Locate the cell with the specified text and output its (x, y) center coordinate. 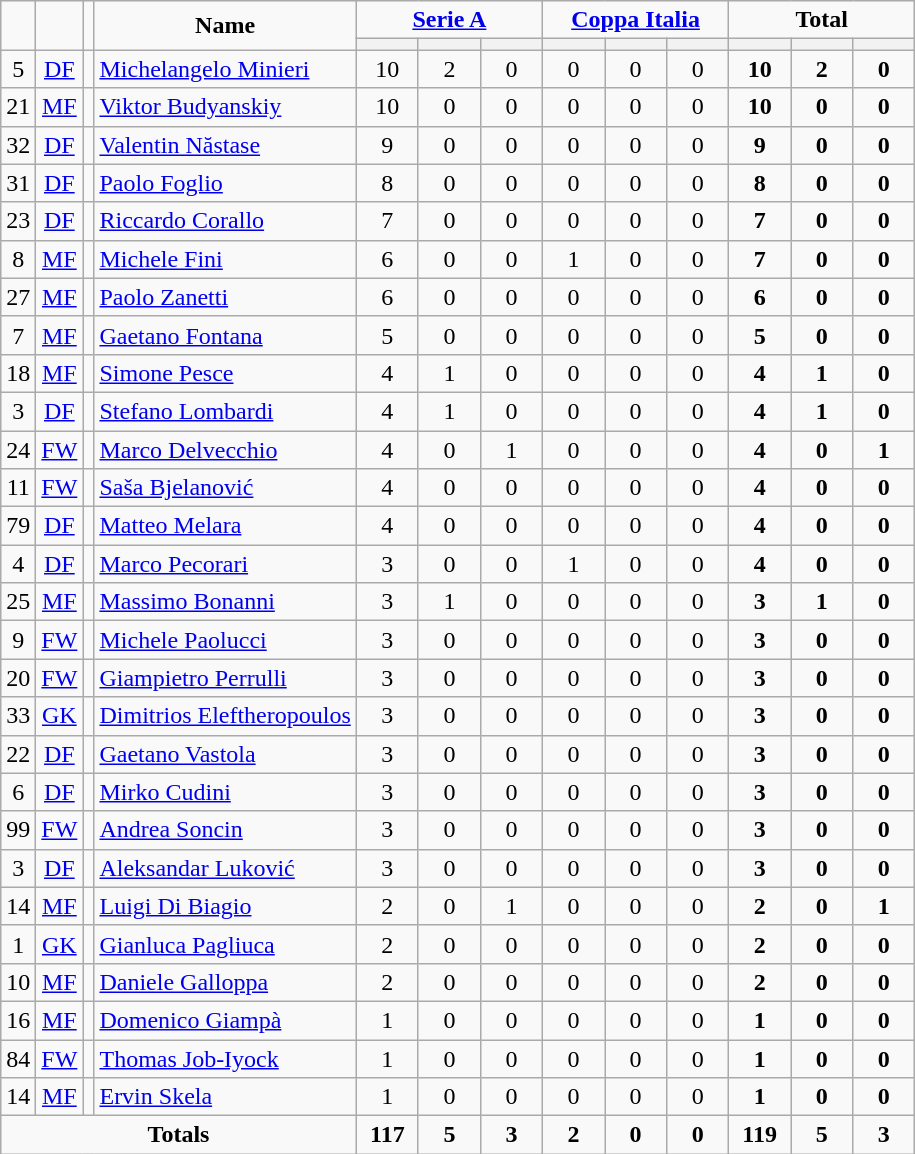
Paolo Foglio (225, 183)
32 (18, 145)
18 (18, 373)
31 (18, 183)
79 (18, 526)
Luigi Di Biagio (225, 906)
16 (18, 1020)
Stefano Lombardi (225, 411)
Marco Pecorari (225, 564)
Totals (179, 1135)
Coppa Italia (635, 20)
Gianluca Pagliuca (225, 944)
27 (18, 297)
Michelangelo Minieri (225, 69)
Gaetano Fontana (225, 335)
Andrea Soncin (225, 830)
119 (760, 1135)
Paolo Zanetti (225, 297)
Serie A (449, 20)
117 (387, 1135)
Marco Delvecchio (225, 449)
Name (225, 26)
Thomas Job-Iyock (225, 1059)
Valentin Năstase (225, 145)
Domenico Giampà (225, 1020)
Daniele Galloppa (225, 982)
Ervin Skela (225, 1097)
20 (18, 678)
Riccardo Corallo (225, 221)
Gaetano Vastola (225, 754)
Matteo Melara (225, 526)
Simone Pesce (225, 373)
Total (822, 20)
99 (18, 830)
Saša Bjelanović (225, 488)
Dimitrios Eleftheropoulos (225, 716)
24 (18, 449)
Michele Paolucci (225, 640)
Giampietro Perrulli (225, 678)
84 (18, 1059)
22 (18, 754)
11 (18, 488)
Mirko Cudini (225, 792)
Aleksandar Luković (225, 868)
Viktor Budyanskiy (225, 107)
Michele Fini (225, 259)
33 (18, 716)
21 (18, 107)
23 (18, 221)
25 (18, 602)
Massimo Bonanni (225, 602)
